Determine the [X, Y] coordinate at the center of the cell enclosing the given text.  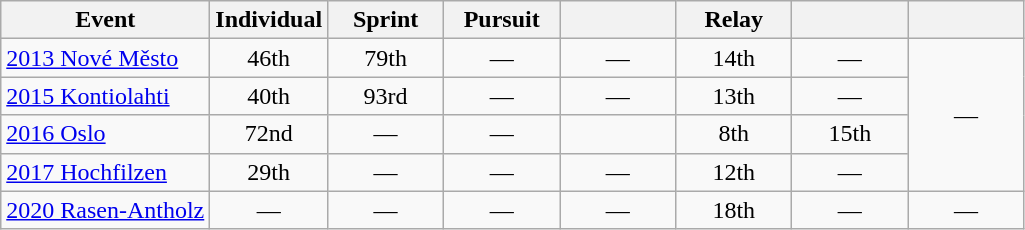
2017 Hochfilzen [106, 172]
Individual [269, 20]
13th [734, 96]
79th [386, 58]
93rd [386, 96]
Sprint [386, 20]
2020 Rasen-Antholz [106, 210]
2015 Kontiolahti [106, 96]
29th [269, 172]
Relay [734, 20]
46th [269, 58]
8th [734, 134]
14th [734, 58]
Event [106, 20]
40th [269, 96]
15th [850, 134]
72nd [269, 134]
2013 Nové Město [106, 58]
18th [734, 210]
2016 Oslo [106, 134]
Pursuit [502, 20]
12th [734, 172]
